Return the [x, y] coordinate for the center point of the cell that contains the specified text.  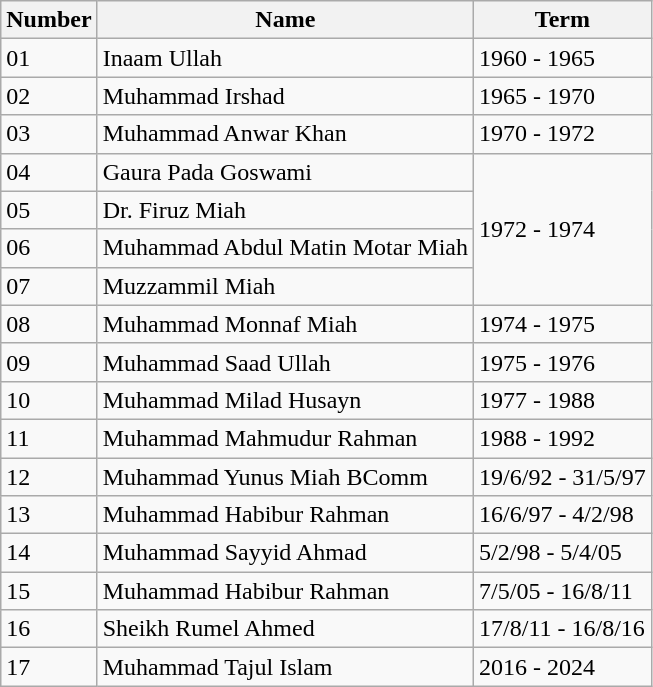
11 [49, 438]
Gaura Pada Goswami [285, 172]
12 [49, 477]
Muhammad Anwar Khan [285, 134]
Inaam Ullah [285, 58]
10 [49, 400]
Sheikh Rumel Ahmed [285, 629]
Muhammad Irshad [285, 96]
Muhammad Monnaf Miah [285, 324]
17 [49, 667]
Muzzammil Miah [285, 286]
08 [49, 324]
7/5/05 - 16/8/11 [563, 591]
5/2/98 - 5/4/05 [563, 553]
Muhammad Yunus Miah BComm [285, 477]
07 [49, 286]
09 [49, 362]
19/6/92 - 31/5/97 [563, 477]
15 [49, 591]
Dr. Firuz Miah [285, 210]
Number [49, 20]
14 [49, 553]
Muhammad Mahmudur Rahman [285, 438]
05 [49, 210]
1974 - 1975 [563, 324]
Term [563, 20]
06 [49, 248]
Name [285, 20]
01 [49, 58]
1970 - 1972 [563, 134]
13 [49, 515]
04 [49, 172]
Muhammad Sayyid Ahmad [285, 553]
02 [49, 96]
16 [49, 629]
16/6/97 - 4/2/98 [563, 515]
Muhammad Saad Ullah [285, 362]
17/8/11 - 16/8/16 [563, 629]
1972 - 1974 [563, 229]
1965 - 1970 [563, 96]
Muhammad Tajul Islam [285, 667]
2016 - 2024 [563, 667]
1975 - 1976 [563, 362]
1977 - 1988 [563, 400]
1960 - 1965 [563, 58]
Muhammad Milad Husayn [285, 400]
03 [49, 134]
Muhammad Abdul Matin Motar Miah [285, 248]
1988 - 1992 [563, 438]
